Return the (x, y) coordinate for the center point of the cell that contains the specified text.  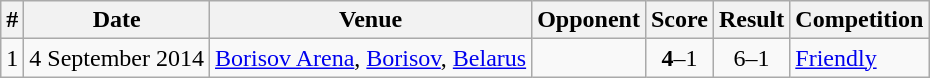
Score (679, 20)
Opponent (589, 20)
Result (751, 20)
Venue (371, 20)
Borisov Arena, Borisov, Belarus (371, 58)
4–1 (679, 58)
6–1 (751, 58)
Competition (860, 20)
1 (12, 58)
# (12, 20)
4 September 2014 (117, 58)
Date (117, 20)
Friendly (860, 58)
